Return (X, Y) of the center of cell containing provided text 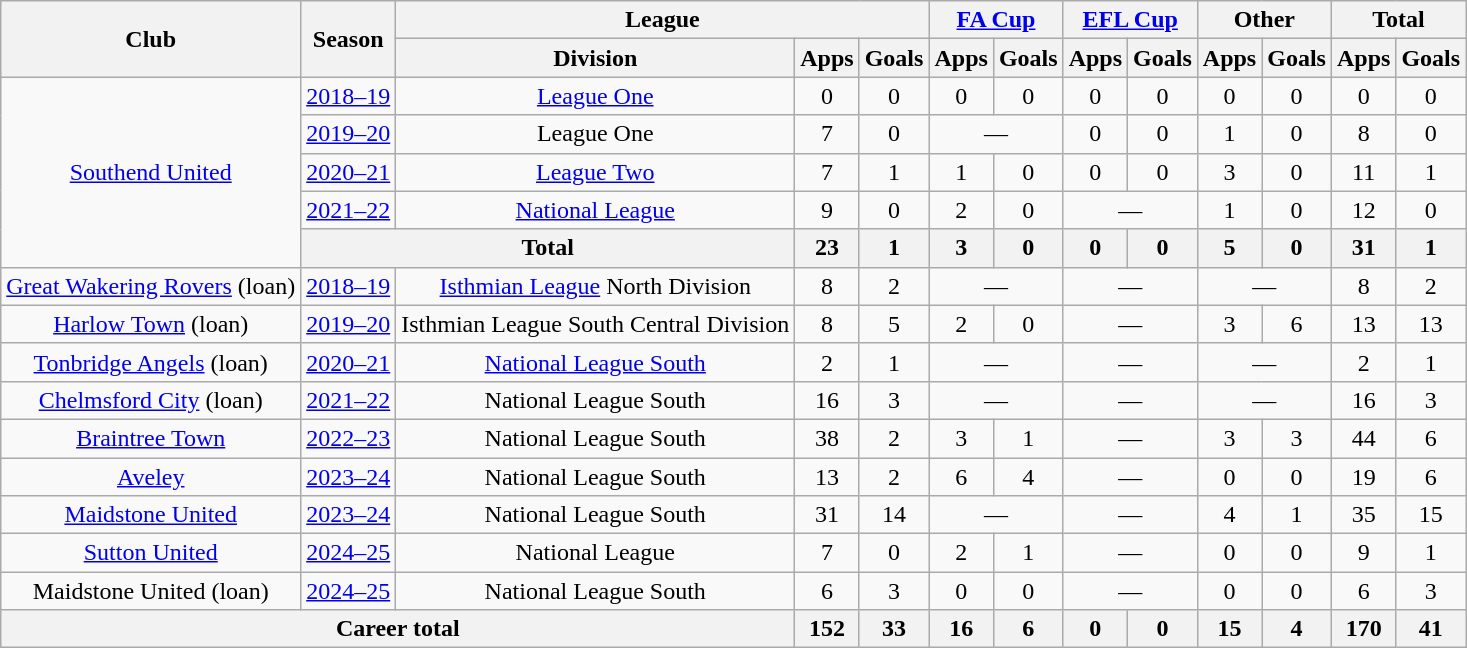
41 (1431, 629)
League (662, 20)
23 (827, 248)
Club (151, 39)
170 (1363, 629)
Tonbridge Angels (loan) (151, 362)
19 (1363, 477)
Maidstone United (151, 515)
League Two (596, 172)
Braintree Town (151, 438)
Chelmsford City (loan) (151, 400)
Isthmian League North Division (596, 286)
38 (827, 438)
14 (894, 515)
EFL Cup (1130, 20)
Great Wakering Rovers (loan) (151, 286)
Other (1264, 20)
11 (1363, 172)
152 (827, 629)
FA Cup (996, 20)
44 (1363, 438)
Harlow Town (loan) (151, 324)
Sutton United (151, 553)
Isthmian League South Central Division (596, 324)
Career total (398, 629)
12 (1363, 210)
Aveley (151, 477)
Southend United (151, 172)
2022–23 (348, 438)
Division (596, 58)
33 (894, 629)
35 (1363, 515)
Season (348, 39)
Maidstone United (loan) (151, 591)
